For the text-containing cell, return its midpoint in [x, y] coordinate format. 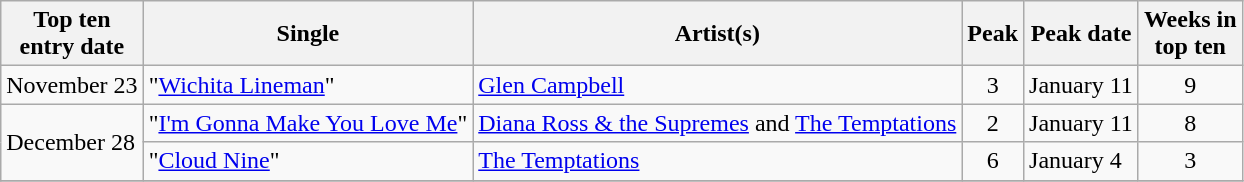
Peak [993, 34]
The Temptations [718, 161]
Peak date [1082, 34]
November 23 [72, 85]
Single [308, 34]
"I'm Gonna Make You Love Me" [308, 123]
Weeks intop ten [1190, 34]
9 [1190, 85]
Glen Campbell [718, 85]
6 [993, 161]
8 [1190, 123]
January 4 [1082, 161]
December 28 [72, 142]
Top tenentry date [72, 34]
2 [993, 123]
"Wichita Lineman" [308, 85]
Diana Ross & the Supremes and The Temptations [718, 123]
"Cloud Nine" [308, 161]
Artist(s) [718, 34]
